Return (X, Y) of the center of cell containing provided text 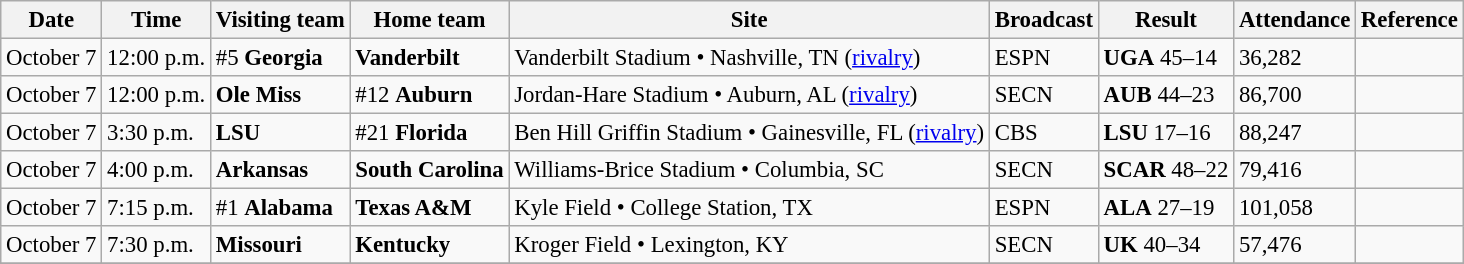
86,700 (1295, 95)
Williams-Brice Stadium • Columbia, SC (749, 170)
UGA 45–14 (1166, 58)
Ole Miss (280, 95)
Missouri (280, 245)
Kentucky (430, 245)
Time (156, 20)
#5 Georgia (280, 58)
#1 Alabama (280, 208)
Result (1166, 20)
4:00 p.m. (156, 170)
LSU 17–16 (1166, 133)
36,282 (1295, 58)
Vanderbilt Stadium • Nashville, TN (rivalry) (749, 58)
SCAR 48–22 (1166, 170)
3:30 p.m. (156, 133)
CBS (1044, 133)
Date (52, 20)
7:30 p.m. (156, 245)
Kroger Field • Lexington, KY (749, 245)
7:15 p.m. (156, 208)
57,476 (1295, 245)
Visiting team (280, 20)
ALA 27–19 (1166, 208)
88,247 (1295, 133)
101,058 (1295, 208)
Ben Hill Griffin Stadium • Gainesville, FL (rivalry) (749, 133)
UK 40–34 (1166, 245)
#12 Auburn (430, 95)
Reference (1410, 20)
Vanderbilt (430, 58)
AUB 44–23 (1166, 95)
Jordan-Hare Stadium • Auburn, AL (rivalry) (749, 95)
Kyle Field • College Station, TX (749, 208)
Broadcast (1044, 20)
Home team (430, 20)
79,416 (1295, 170)
Texas A&M (430, 208)
LSU (280, 133)
South Carolina (430, 170)
Attendance (1295, 20)
#21 Florida (430, 133)
Arkansas (280, 170)
Site (749, 20)
